For the text-containing cell, return its midpoint in (X, Y) coordinate format. 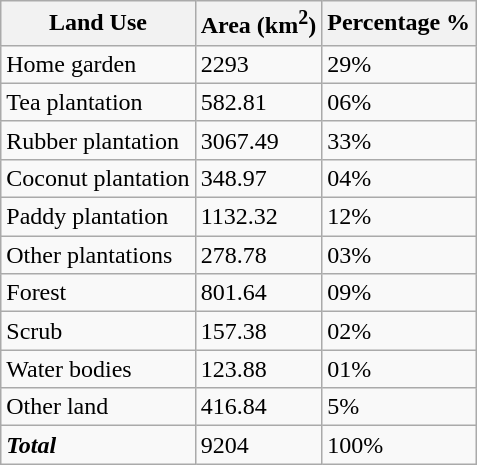
04% (399, 178)
Water bodies (98, 369)
Total (98, 445)
5% (399, 407)
02% (399, 331)
Land Use (98, 24)
Rubber plantation (98, 140)
278.78 (258, 255)
9204 (258, 445)
416.84 (258, 407)
Coconut plantation (98, 178)
Tea plantation (98, 102)
Scrub (98, 331)
Home garden (98, 64)
03% (399, 255)
09% (399, 293)
1132.32 (258, 217)
Forest (98, 293)
Area (km2) (258, 24)
123.88 (258, 369)
12% (399, 217)
06% (399, 102)
Other plantations (98, 255)
348.97 (258, 178)
29% (399, 64)
Percentage % (399, 24)
157.38 (258, 331)
33% (399, 140)
582.81 (258, 102)
3067.49 (258, 140)
100% (399, 445)
801.64 (258, 293)
2293 (258, 64)
Paddy plantation (98, 217)
01% (399, 369)
Other land (98, 407)
